Return the (X, Y) coordinate for the center point of the cell that contains the specified text.  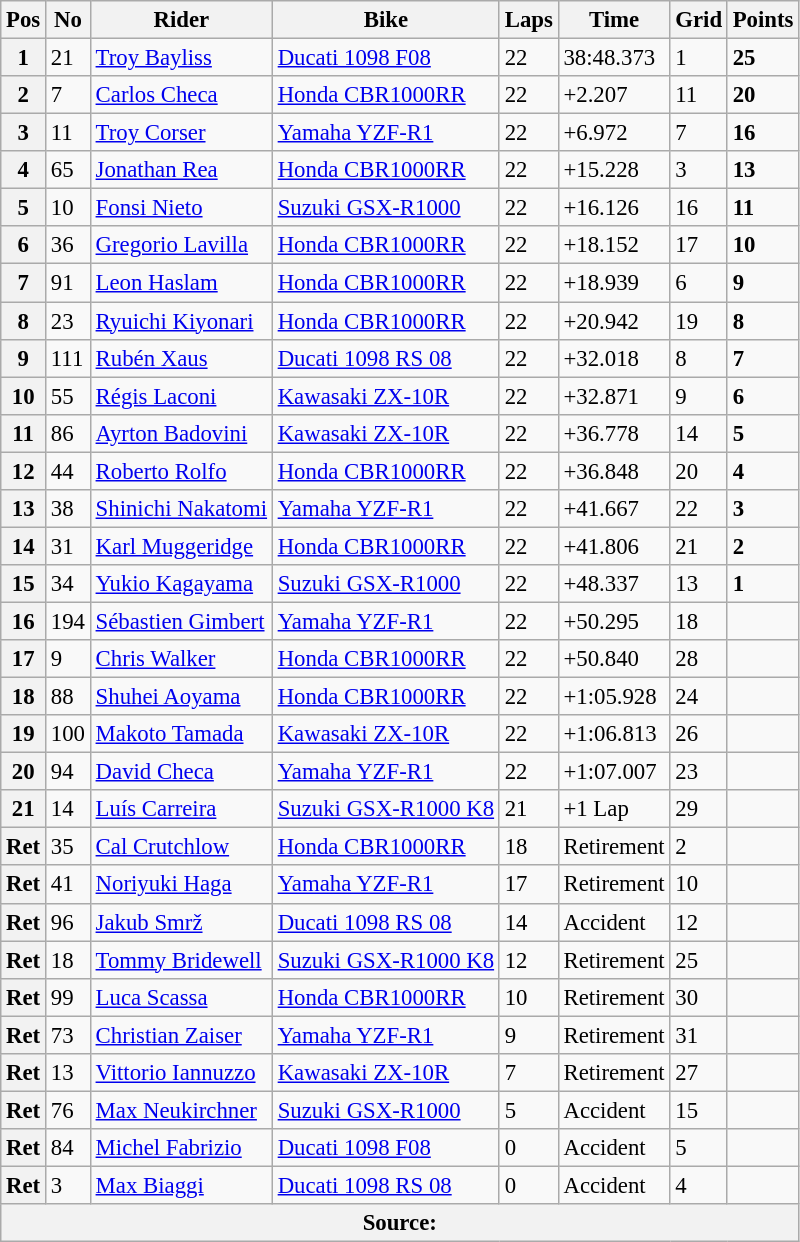
Ryuichi Kiyonari (181, 321)
Luca Scassa (181, 997)
+18.939 (614, 283)
+1:07.007 (614, 772)
Grid (698, 20)
Laps (528, 20)
24 (698, 697)
Tommy Bridewell (181, 960)
91 (68, 283)
David Checa (181, 772)
+50.840 (614, 659)
No (68, 20)
Rubén Xaus (181, 358)
194 (68, 621)
Chris Walker (181, 659)
+20.942 (614, 321)
65 (68, 170)
Sébastien Gimbert (181, 621)
+41.667 (614, 509)
Christian Zaiser (181, 1035)
Source: (400, 1223)
Karl Muggeridge (181, 546)
Jakub Smrž (181, 922)
44 (68, 471)
Roberto Rolfo (181, 471)
+1:05.928 (614, 697)
Max Biaggi (181, 1185)
Pos (24, 20)
+36.848 (614, 471)
88 (68, 697)
+15.228 (614, 170)
84 (68, 1148)
Luís Carreira (181, 809)
Troy Corser (181, 133)
Troy Bayliss (181, 58)
Jonathan Rea (181, 170)
73 (68, 1035)
+18.152 (614, 245)
Bike (386, 20)
Makoto Tamada (181, 734)
Points (762, 20)
28 (698, 659)
Michel Fabrizio (181, 1148)
26 (698, 734)
Time (614, 20)
+32.871 (614, 396)
+2.207 (614, 95)
34 (68, 584)
+6.972 (614, 133)
Cal Crutchlow (181, 847)
41 (68, 885)
29 (698, 809)
Max Neukirchner (181, 1110)
Fonsi Nieto (181, 208)
96 (68, 922)
Gregorio Lavilla (181, 245)
36 (68, 245)
Shinichi Nakatomi (181, 509)
Ayrton Badovini (181, 433)
Shuhei Aoyama (181, 697)
Régis Laconi (181, 396)
Yukio Kagayama (181, 584)
Leon Haslam (181, 283)
+50.295 (614, 621)
86 (68, 433)
+48.337 (614, 584)
38:48.373 (614, 58)
Rider (181, 20)
99 (68, 997)
Vittorio Iannuzzo (181, 1073)
35 (68, 847)
+36.778 (614, 433)
+16.126 (614, 208)
76 (68, 1110)
+1 Lap (614, 809)
55 (68, 396)
+1:06.813 (614, 734)
27 (698, 1073)
100 (68, 734)
Carlos Checa (181, 95)
+41.806 (614, 546)
94 (68, 772)
Noriyuki Haga (181, 885)
30 (698, 997)
38 (68, 509)
111 (68, 358)
+32.018 (614, 358)
